Detect which cell encompasses the target text, then output its [X, Y] center coordinate. 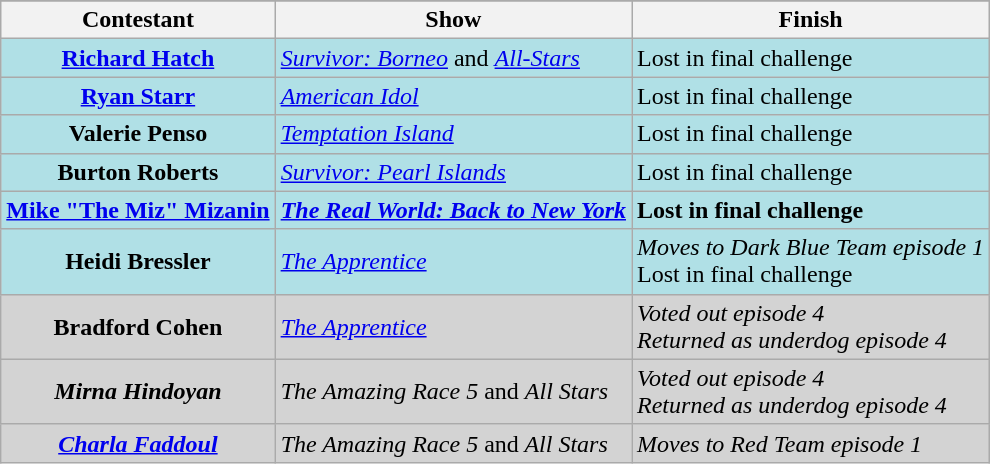
Moves to Dark Blue Team episode 1Lost in final challenge [811, 262]
Mike "The Miz" Mizanin [138, 210]
Survivor: Borneo and All-Stars [453, 58]
Show [453, 20]
Finish [811, 20]
Heidi Bressler [138, 262]
The Real World: Back to New York [453, 210]
Bradford Cohen [138, 326]
Temptation Island [453, 134]
Valerie Penso [138, 134]
Burton Roberts [138, 172]
American Idol [453, 96]
Mirna Hindoyan [138, 392]
Richard Hatch [138, 58]
Ryan Starr [138, 96]
Survivor: Pearl Islands [453, 172]
Moves to Red Team episode 1 [811, 443]
Charla Faddoul [138, 443]
Contestant [138, 20]
